Determine the [x, y] coordinate at the center of the cell enclosing the given text.  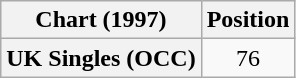
76 [248, 58]
Position [248, 20]
UK Singles (OCC) [101, 58]
Chart (1997) [101, 20]
